Scan for the cell matching the given text and deliver its (x, y) coordinate at center. 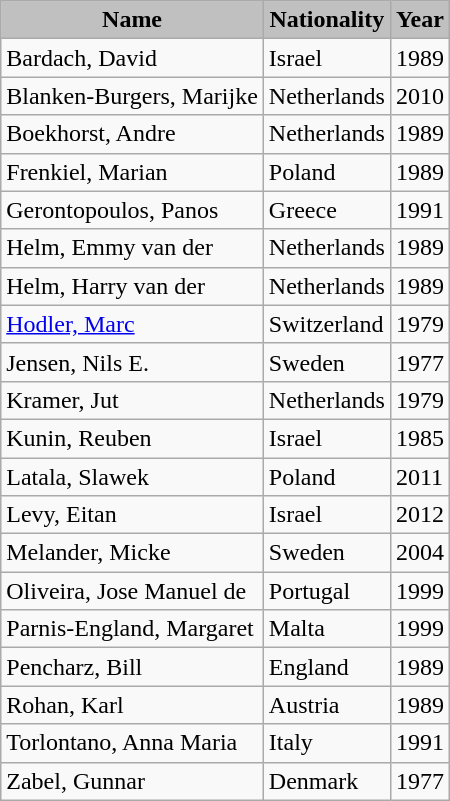
Kramer, Jut (132, 400)
Torlontano, Anna Maria (132, 743)
2010 (420, 96)
England (326, 667)
Levy, Eitan (132, 515)
Helm, Emmy van der (132, 248)
Helm, Harry van der (132, 286)
Oliveira, Jose Manuel de (132, 591)
Jensen, Nils E. (132, 362)
Portugal (326, 591)
Melander, Micke (132, 553)
Denmark (326, 781)
Italy (326, 743)
Kunin, Reuben (132, 438)
2012 (420, 515)
Greece (326, 210)
Latala, Slawek (132, 477)
Nationality (326, 20)
Pencharz, Bill (132, 667)
Year (420, 20)
Rohan, Karl (132, 705)
Hodler, Marc (132, 324)
Switzerland (326, 324)
Parnis-England, Margaret (132, 629)
2004 (420, 553)
Frenkiel, Marian (132, 172)
Blanken-Burgers, Marijke (132, 96)
Bardach, David (132, 58)
Malta (326, 629)
1985 (420, 438)
Zabel, Gunnar (132, 781)
Gerontopoulos, Panos (132, 210)
2011 (420, 477)
Boekhorst, Andre (132, 134)
Austria (326, 705)
Name (132, 20)
